Output the [x, y] coordinate of the center of the cell containing the given text.  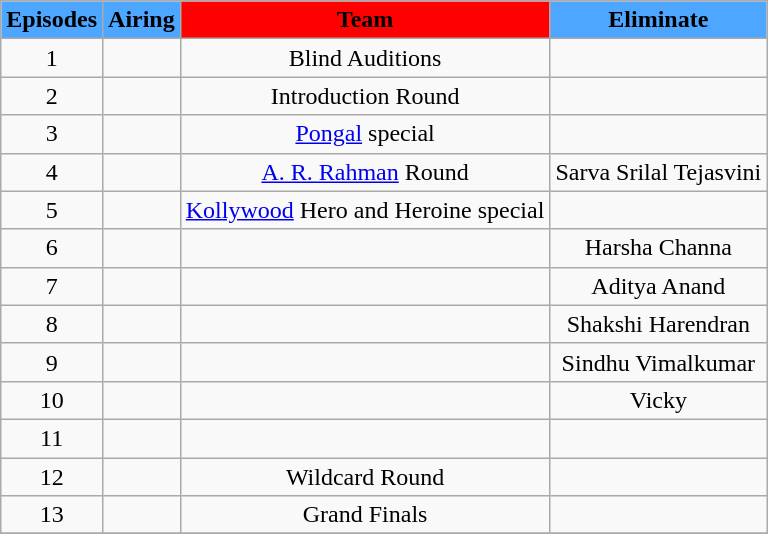
Shakshi Harendran [658, 324]
8 [52, 324]
Harsha Channa [658, 248]
Blind Auditions [365, 58]
2 [52, 96]
4 [52, 172]
Sindhu Vimalkumar [658, 362]
A. R. Rahman Round [365, 172]
Eliminate [658, 20]
1 [52, 58]
Kollywood Hero and Heroine special [365, 210]
Wildcard Round [365, 477]
12 [52, 477]
7 [52, 286]
Team [365, 20]
13 [52, 515]
Episodes [52, 20]
Introduction Round [365, 96]
Vicky [658, 400]
3 [52, 134]
10 [52, 400]
9 [52, 362]
Aditya Anand [658, 286]
5 [52, 210]
Sarva Srilal Tejasvini [658, 172]
Pongal special [365, 134]
6 [52, 248]
11 [52, 438]
Airing [142, 20]
Grand Finals [365, 515]
